Capture the cell that displays the provided text and extract its [X, Y] central coordinate. 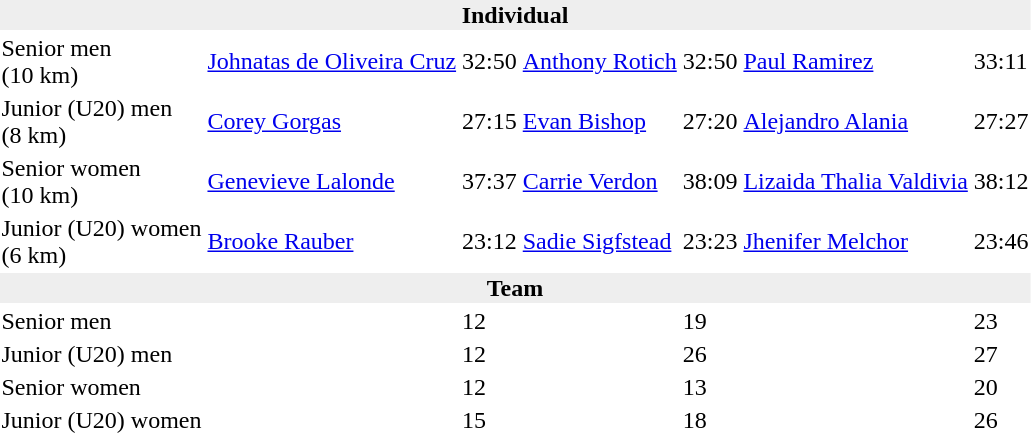
38:09 [710, 182]
Johnatas de Oliveira Cruz [332, 62]
27 [1001, 354]
Senior women(10 km) [102, 182]
33:11 [1001, 62]
23:23 [710, 242]
Lizaida Thalia Valdivia [856, 182]
38:12 [1001, 182]
Senior women [102, 387]
Evan Bishop [600, 122]
Alejandro Alania [856, 122]
Genevieve Lalonde [332, 182]
23 [1001, 321]
27:15 [490, 122]
13 [710, 387]
Anthony Rotich [600, 62]
23:46 [1001, 242]
23:12 [490, 242]
Junior (U20) men(8 km) [102, 122]
Team [515, 288]
Sadie Sigfstead [600, 242]
Jhenifer Melchor [856, 242]
Senior men [102, 321]
Brooke Rauber [332, 242]
Carrie Verdon [600, 182]
19 [710, 321]
Paul Ramirez [856, 62]
20 [1001, 387]
Senior men(10 km) [102, 62]
26 [710, 354]
Junior (U20) men [102, 354]
27:27 [1001, 122]
27:20 [710, 122]
Individual [515, 15]
Corey Gorgas [332, 122]
Junior (U20) women(6 km) [102, 242]
37:37 [490, 182]
